Output the (x, y) coordinate of the center of the cell containing the given text.  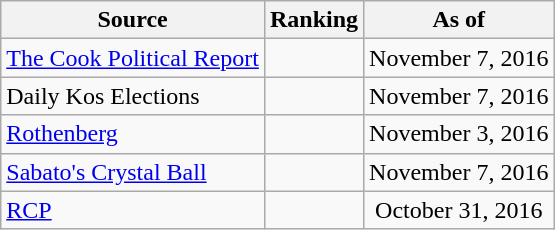
Ranking (314, 20)
Source (133, 20)
Rothenberg (133, 134)
The Cook Political Report (133, 58)
As of (459, 20)
Sabato's Crystal Ball (133, 172)
November 3, 2016 (459, 134)
October 31, 2016 (459, 210)
RCP (133, 210)
Daily Kos Elections (133, 96)
